Determine the [X, Y] coordinate at the center of the cell enclosing the given text.  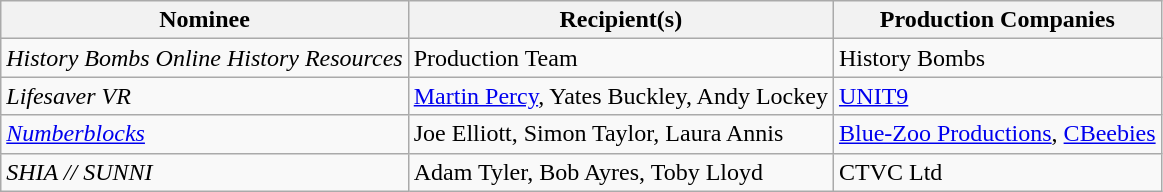
History Bombs [997, 58]
Lifesaver VR [204, 96]
History Bombs Online History Resources [204, 58]
Numberblocks [204, 134]
UNIT9 [997, 96]
Recipient(s) [620, 20]
Joe Elliott, Simon Taylor, Laura Annis [620, 134]
Martin Percy, Yates Buckley, Andy Lockey [620, 96]
Blue-Zoo Productions, CBeebies [997, 134]
Production Team [620, 58]
SHIA // SUNNI [204, 172]
Nominee [204, 20]
Production Companies [997, 20]
CTVC Ltd [997, 172]
Adam Tyler, Bob Ayres, Toby Lloyd [620, 172]
